Provide the [x, y] coordinate of the cell's center where the given text is located.  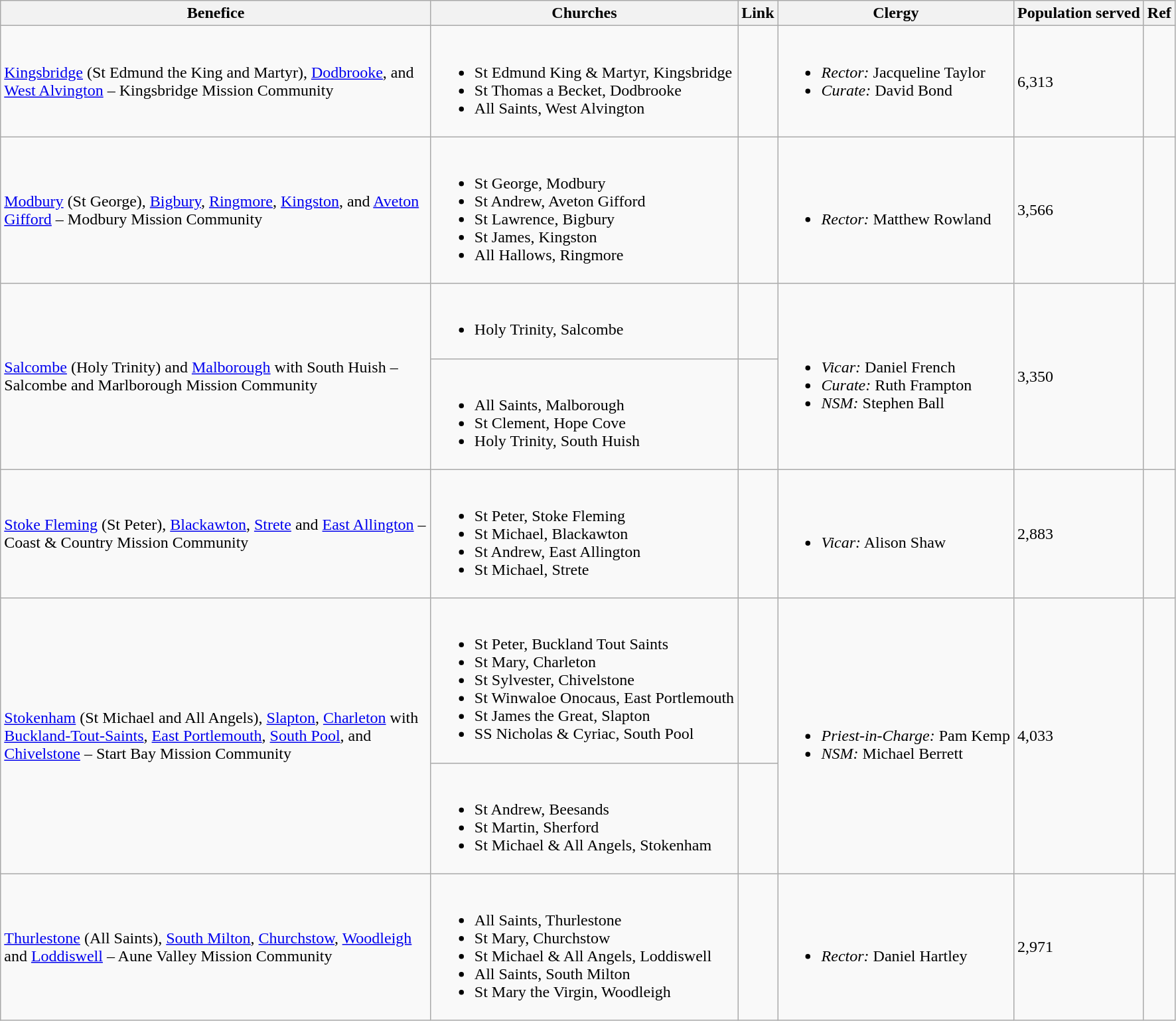
Churches [584, 13]
Kingsbridge (St Edmund the King and Martyr), Dodbrooke, and West Alvington – Kingsbridge Mission Community [216, 81]
Ref [1159, 13]
Vicar: Daniel FrenchCurate: Ruth FramptonNSM: Stephen Ball [896, 376]
6,313 [1079, 81]
Rector: Daniel Hartley [896, 947]
3,566 [1079, 210]
Vicar: Alison Shaw [896, 534]
Salcombe (Holy Trinity) and Malborough with South Huish – Salcombe and Marlborough Mission Community [216, 376]
Thurlestone (All Saints), South Milton, Churchstow, Woodleigh and Loddiswell – Aune Valley Mission Community [216, 947]
Rector: Jacqueline TaylorCurate: David Bond [896, 81]
St Andrew, BeesandsSt Martin, SherfordSt Michael & All Angels, Stokenham [584, 818]
Priest-in-Charge: Pam KempNSM: Michael Berrett [896, 736]
St Peter, Stoke FlemingSt Michael, BlackawtonSt Andrew, East AllingtonSt Michael, Strete [584, 534]
3,350 [1079, 376]
Holy Trinity, Salcombe [584, 321]
St Edmund King & Martyr, KingsbridgeSt Thomas a Becket, DodbrookeAll Saints, West Alvington [584, 81]
2,971 [1079, 947]
All Saints, ThurlestoneSt Mary, ChurchstowSt Michael & All Angels, LoddiswellAll Saints, South MiltonSt Mary the Virgin, Woodleigh [584, 947]
2,883 [1079, 534]
4,033 [1079, 736]
Modbury (St George), Bigbury, Ringmore, Kingston, and Aveton Gifford – Modbury Mission Community [216, 210]
Rector: Matthew Rowland [896, 210]
St George, ModburySt Andrew, Aveton GiffordSt Lawrence, BigburySt James, KingstonAll Hallows, Ringmore [584, 210]
Link [758, 13]
All Saints, MalboroughSt Clement, Hope CoveHoly Trinity, South Huish [584, 414]
Population served [1079, 13]
Clergy [896, 13]
Stoke Fleming (St Peter), Blackawton, Strete and East Allington – Coast & Country Mission Community [216, 534]
Benefice [216, 13]
